Pinpoint the cell where the given text exists, returning its [x, y] midpoint coordinate. 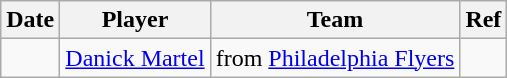
Date [30, 20]
Player [135, 20]
from Philadelphia Flyers [335, 58]
Ref [484, 20]
Danick Martel [135, 58]
Team [335, 20]
